Locate the cell with the specified text and output its (X, Y) center coordinate. 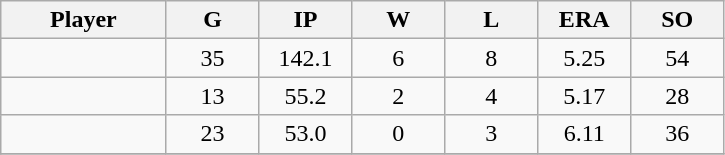
4 (492, 96)
35 (212, 58)
IP (306, 20)
28 (678, 96)
5.17 (584, 96)
SO (678, 20)
ERA (584, 20)
6.11 (584, 134)
23 (212, 134)
3 (492, 134)
54 (678, 58)
55.2 (306, 96)
13 (212, 96)
142.1 (306, 58)
2 (398, 96)
W (398, 20)
L (492, 20)
5.25 (584, 58)
36 (678, 134)
8 (492, 58)
G (212, 20)
6 (398, 58)
0 (398, 134)
53.0 (306, 134)
Player (84, 20)
